From the cell containing the given text, extract its center point as (x, y) coordinate. 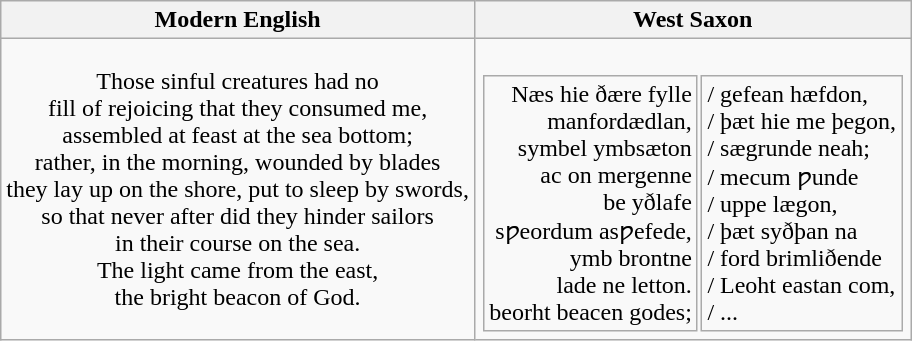
West Saxon (692, 20)
Modern English (238, 20)
Næs hie ðære fyllemanfordædlan,symbel ymbsætonac on mergennebe yðlafesƿeordum asƿefede,ymb brontnelade ne letton.beorht beacen godes; (590, 202)
/ gefean hæfdon,/ þæt hie me þegon,/ sægrunde neah;/ mecum ƿunde/ uppe lægon,/ þæt syðþan na/ ford brimliðende/ Leoht eastan com,/ ... (802, 202)
